Detect which cell encompasses the target text, then output its [X, Y] center coordinate. 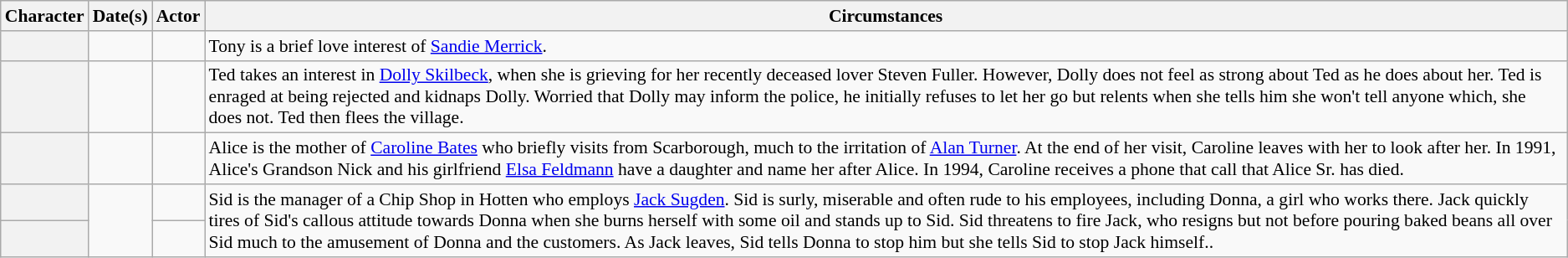
Circumstances [885, 16]
Date(s) [120, 16]
Tony is a brief love interest of Sandie Merrick. [885, 46]
Actor [179, 16]
Character [45, 16]
